Detect which cell encompasses the target text, then output its (X, Y) center coordinate. 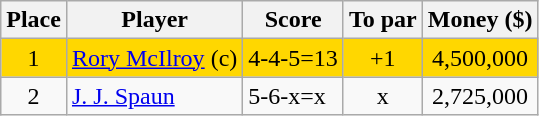
To par (382, 20)
J. J. Spaun (154, 96)
5-6-x=x (294, 96)
Place (34, 20)
Rory McIlroy (c) (154, 58)
1 (34, 58)
4,500,000 (480, 58)
2,725,000 (480, 96)
4-4-5=13 (294, 58)
2 (34, 96)
Money ($) (480, 20)
+1 (382, 58)
Score (294, 20)
x (382, 96)
Player (154, 20)
